Return the [x, y] coordinate for the center point of the cell that contains the specified text.  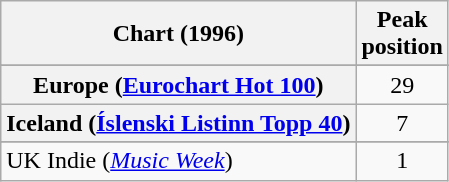
Peakposition [402, 34]
29 [402, 85]
UK Indie (Music Week) [178, 161]
1 [402, 161]
Iceland (Íslenski Listinn Topp 40) [178, 123]
Europe (Eurochart Hot 100) [178, 85]
Chart (1996) [178, 34]
7 [402, 123]
